Return the [x, y] coordinate for the center point of the cell that contains the specified text.  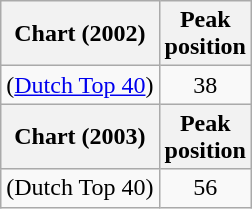
Chart (2002) [80, 34]
56 [205, 188]
38 [205, 85]
Chart (2003) [80, 136]
